Identify which cell holds the provided text, then report its [X, Y] central coordinate. 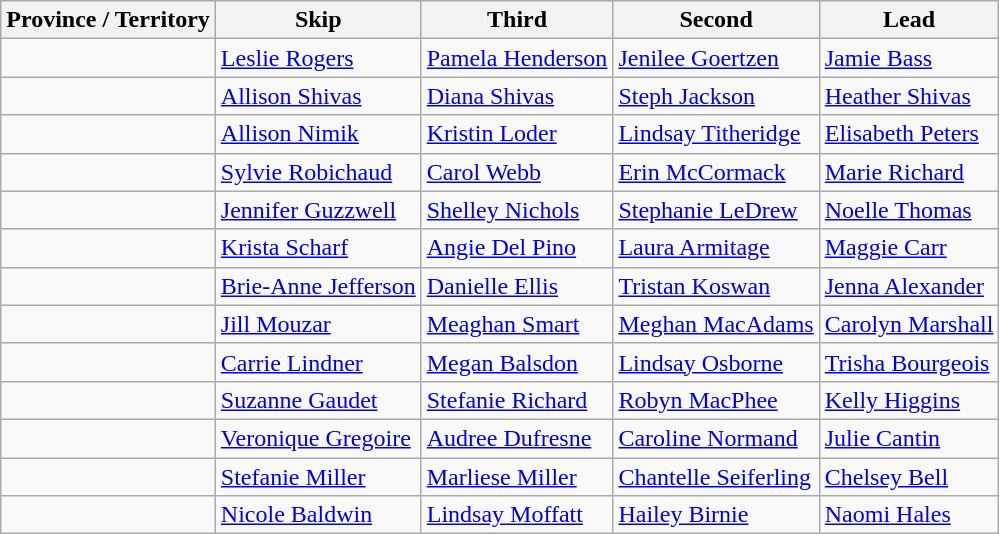
Megan Balsdon [517, 362]
Shelley Nichols [517, 210]
Caroline Normand [716, 438]
Heather Shivas [909, 96]
Suzanne Gaudet [318, 400]
Diana Shivas [517, 96]
Audree Dufresne [517, 438]
Jenna Alexander [909, 286]
Skip [318, 20]
Erin McCormack [716, 172]
Trisha Bourgeois [909, 362]
Elisabeth Peters [909, 134]
Leslie Rogers [318, 58]
Sylvie Robichaud [318, 172]
Veronique Gregoire [318, 438]
Jamie Bass [909, 58]
Naomi Hales [909, 515]
Danielle Ellis [517, 286]
Hailey Birnie [716, 515]
Nicole Baldwin [318, 515]
Chantelle Seiferling [716, 477]
Kristin Loder [517, 134]
Jennifer Guzzwell [318, 210]
Chelsey Bell [909, 477]
Lindsay Moffatt [517, 515]
Steph Jackson [716, 96]
Lindsay Titheridge [716, 134]
Carol Webb [517, 172]
Province / Territory [108, 20]
Stefanie Richard [517, 400]
Allison Nimik [318, 134]
Jill Mouzar [318, 324]
Brie-Anne Jefferson [318, 286]
Marie Richard [909, 172]
Meghan MacAdams [716, 324]
Tristan Koswan [716, 286]
Maggie Carr [909, 248]
Kelly Higgins [909, 400]
Carrie Lindner [318, 362]
Carolyn Marshall [909, 324]
Allison Shivas [318, 96]
Marliese Miller [517, 477]
Jenilee Goertzen [716, 58]
Second [716, 20]
Julie Cantin [909, 438]
Stefanie Miller [318, 477]
Third [517, 20]
Krista Scharf [318, 248]
Laura Armitage [716, 248]
Lead [909, 20]
Pamela Henderson [517, 58]
Stephanie LeDrew [716, 210]
Noelle Thomas [909, 210]
Meaghan Smart [517, 324]
Angie Del Pino [517, 248]
Lindsay Osborne [716, 362]
Robyn MacPhee [716, 400]
